Extract the (x, y) coordinate from the center of the cell holding the provided text.  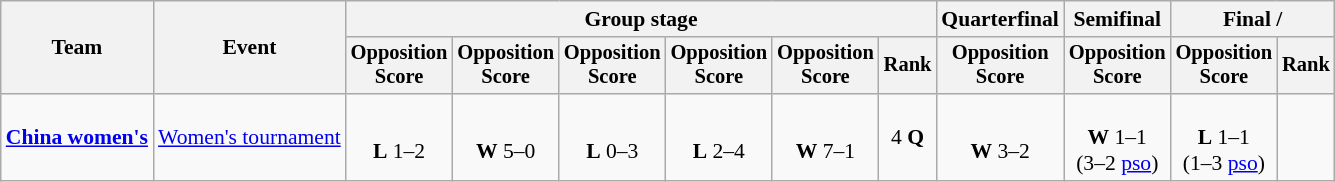
W 7–1 (826, 138)
Team (77, 48)
Semifinal (1118, 19)
W 3–2 (1000, 138)
L 0–3 (612, 138)
W 1–1(3–2 pso) (1118, 138)
W 5–0 (506, 138)
Women's tournament (250, 138)
L 2–4 (720, 138)
Group stage (642, 19)
Quarterfinal (1000, 19)
China women's (77, 138)
L 1–2 (400, 138)
L 1–1(1–3 pso) (1224, 138)
Final / (1253, 19)
Event (250, 48)
4 Q (908, 138)
